From the cell containing the given text, extract its center point as (X, Y) coordinate. 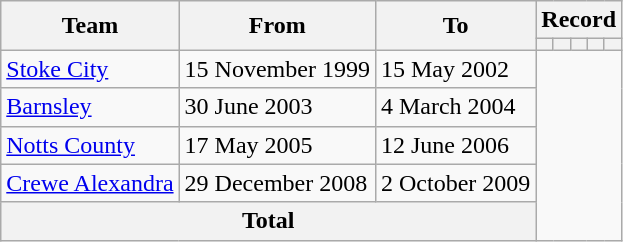
2 October 2009 (455, 183)
Record (579, 20)
Team (90, 26)
12 June 2006 (455, 145)
15 November 1999 (277, 69)
Crewe Alexandra (90, 183)
From (277, 26)
Total (268, 221)
Notts County (90, 145)
29 December 2008 (277, 183)
30 June 2003 (277, 107)
15 May 2002 (455, 69)
Barnsley (90, 107)
To (455, 26)
4 March 2004 (455, 107)
Stoke City (90, 69)
17 May 2005 (277, 145)
